Determine the [X, Y] coordinate at the center of the cell enclosing the given text.  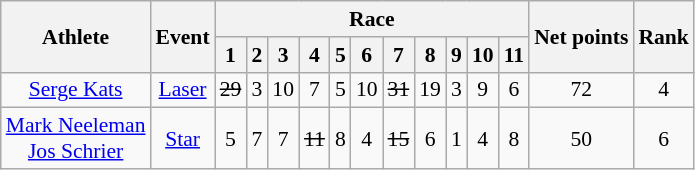
15 [399, 138]
2 [256, 55]
Laser [183, 90]
Star [183, 138]
72 [581, 90]
50 [581, 138]
Net points [581, 36]
29 [231, 90]
31 [399, 90]
Rank [664, 36]
Event [183, 36]
Athlete [76, 36]
19 [430, 90]
Serge Kats [76, 90]
Race [372, 19]
Mark NeelemanJos Schrier [76, 138]
